Identify which cell holds the provided text, then report its [x, y] central coordinate. 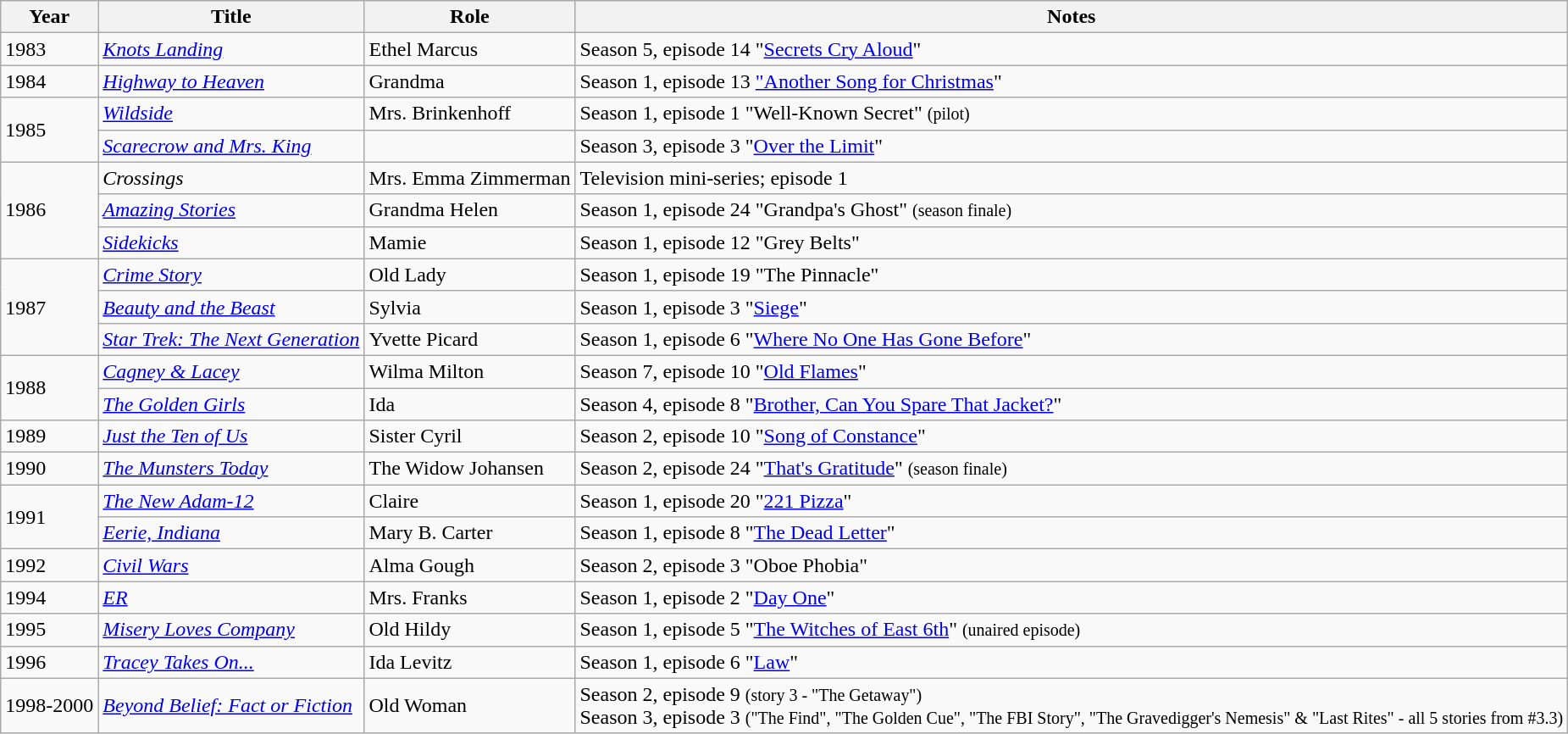
Misery Loves Company [231, 630]
Season 1, episode 1 "Well-Known Secret" (pilot) [1072, 114]
Ida Levitz [469, 662]
Crime Story [231, 275]
Season 1, episode 19 "The Pinnacle" [1072, 275]
1996 [49, 662]
Sister Cyril [469, 437]
Eerie, Indiana [231, 533]
1992 [49, 565]
Tracey Takes On... [231, 662]
Season 1, episode 24 "Grandpa's Ghost" (season finale) [1072, 210]
The Munsters Today [231, 469]
Notes [1072, 17]
Season 2, episode 3 "Oboe Phobia" [1072, 565]
Cagney & Lacey [231, 371]
Mrs. Franks [469, 598]
1990 [49, 469]
Yvette Picard [469, 339]
Season 1, episode 6 "Law" [1072, 662]
Just the Ten of Us [231, 437]
Season 2, episode 10 "Song of Constance" [1072, 437]
Season 1, episode 3 "Siege" [1072, 307]
ER [231, 598]
Old Woman [469, 705]
Alma Gough [469, 565]
Civil Wars [231, 565]
Season 1, episode 5 "The Witches of East 6th" (unaired episode) [1072, 630]
Year [49, 17]
Scarecrow and Mrs. King [231, 146]
1994 [49, 598]
Season 1, episode 6 "Where No One Has Gone Before" [1072, 339]
Grandma Helen [469, 210]
Season 1, episode 13 "Another Song for Christmas" [1072, 81]
Season 4, episode 8 "Brother, Can You Spare That Jacket?" [1072, 404]
Mary B. Carter [469, 533]
Role [469, 17]
Season 1, episode 12 "Grey Belts" [1072, 242]
Season 7, episode 10 "Old Flames" [1072, 371]
Season 1, episode 8 "The Dead Letter" [1072, 533]
The Golden Girls [231, 404]
1995 [49, 630]
Beyond Belief: Fact or Fiction [231, 705]
1991 [49, 517]
Star Trek: The Next Generation [231, 339]
1986 [49, 210]
Ethel Marcus [469, 49]
Ida [469, 404]
Television mini-series; episode 1 [1072, 178]
Sidekicks [231, 242]
Wildside [231, 114]
Claire [469, 501]
1988 [49, 387]
Grandma [469, 81]
Knots Landing [231, 49]
Amazing Stories [231, 210]
Season 1, episode 20 "221 Pizza" [1072, 501]
1984 [49, 81]
Mrs. Brinkenhoff [469, 114]
The Widow Johansen [469, 469]
1989 [49, 437]
Season 2, episode 24 "That's Gratitude" (season finale) [1072, 469]
Old Hildy [469, 630]
1983 [49, 49]
Title [231, 17]
Wilma Milton [469, 371]
Old Lady [469, 275]
Mrs. Emma Zimmerman [469, 178]
Mamie [469, 242]
Crossings [231, 178]
Season 1, episode 2 "Day One" [1072, 598]
Season 5, episode 14 "Secrets Cry Aloud" [1072, 49]
1985 [49, 130]
Sylvia [469, 307]
Season 3, episode 3 "Over the Limit" [1072, 146]
1998-2000 [49, 705]
1987 [49, 307]
Highway to Heaven [231, 81]
The New Adam-12 [231, 501]
Beauty and the Beast [231, 307]
